Pinpoint the cell where the given text exists, returning its [x, y] midpoint coordinate. 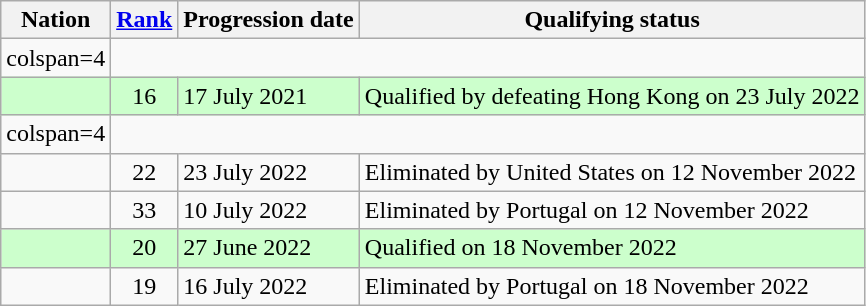
Rank [144, 20]
Eliminated by Portugal on 12 November 2022 [612, 210]
19 [144, 286]
16 July 2022 [269, 286]
23 July 2022 [269, 172]
27 June 2022 [269, 248]
Qualified by defeating Hong Kong on 23 July 2022 [612, 96]
Nation [56, 20]
10 July 2022 [269, 210]
22 [144, 172]
33 [144, 210]
Progression date [269, 20]
Eliminated by Portugal on 18 November 2022 [612, 286]
17 July 2021 [269, 96]
Qualifying status [612, 20]
Eliminated by United States on 12 November 2022 [612, 172]
16 [144, 96]
20 [144, 248]
Qualified on 18 November 2022 [612, 248]
